Output the (X, Y) coordinate of the center of the cell containing the given text.  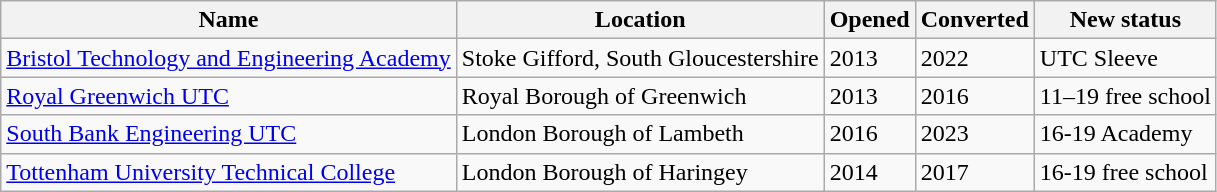
Location (640, 20)
Name (229, 20)
11–19 free school (1125, 96)
Converted (974, 20)
2017 (974, 172)
16-19 free school (1125, 172)
New status (1125, 20)
UTC Sleeve (1125, 58)
2014 (870, 172)
Royal Greenwich UTC (229, 96)
Tottenham University Technical College (229, 172)
London Borough of Lambeth (640, 134)
Opened (870, 20)
16-19 Academy (1125, 134)
London Borough of Haringey (640, 172)
2022 (974, 58)
2023 (974, 134)
Bristol Technology and Engineering Academy (229, 58)
Royal Borough of Greenwich (640, 96)
Stoke Gifford, South Gloucestershire (640, 58)
South Bank Engineering UTC (229, 134)
